Return the [x, y] coordinate for the center point of the cell that contains the specified text.  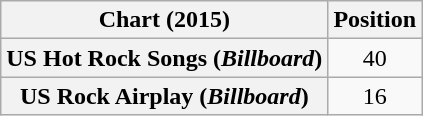
Chart (2015) [164, 20]
Position [375, 20]
US Hot Rock Songs (Billboard) [164, 58]
40 [375, 58]
US Rock Airplay (Billboard) [164, 96]
16 [375, 96]
